Provide the [X, Y] coordinate of the cell's center where the given text is located.  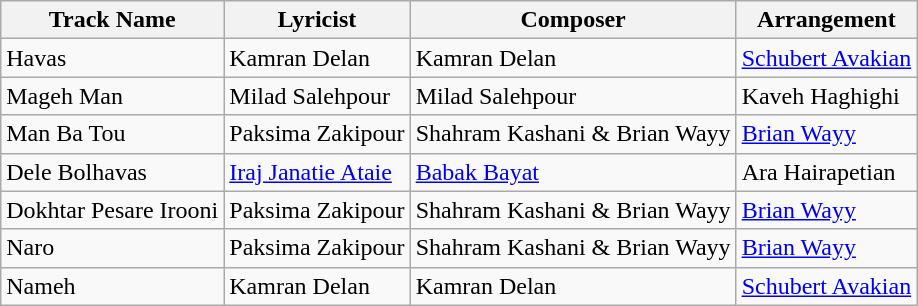
Man Ba Tou [112, 134]
Nameh [112, 286]
Arrangement [826, 20]
Havas [112, 58]
Babak Bayat [573, 172]
Composer [573, 20]
Dokhtar Pesare Irooni [112, 210]
Dele Bolhavas [112, 172]
Lyricist [317, 20]
Track Name [112, 20]
Ara Hairapetian [826, 172]
Mageh Man [112, 96]
Iraj Janatie Ataie [317, 172]
Naro [112, 248]
Kaveh Haghighi [826, 96]
